Provide the (X, Y) coordinate of the cell's center where the given text is located.  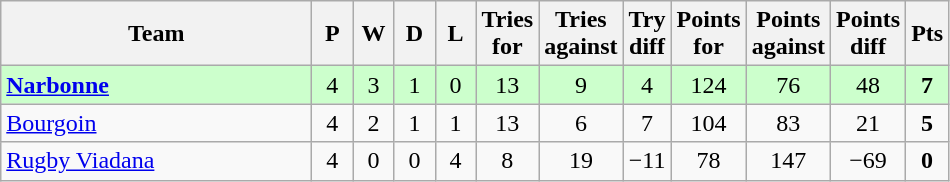
6 (581, 123)
Points against (788, 34)
3 (374, 85)
19 (581, 161)
D (414, 34)
21 (868, 123)
2 (374, 123)
L (456, 34)
78 (708, 161)
147 (788, 161)
W (374, 34)
−69 (868, 161)
48 (868, 85)
Tries for (508, 34)
P (332, 34)
76 (788, 85)
124 (708, 85)
Try diff (647, 34)
104 (708, 123)
83 (788, 123)
9 (581, 85)
Points diff (868, 34)
8 (508, 161)
Tries against (581, 34)
5 (928, 123)
Team (156, 34)
Points for (708, 34)
−11 (647, 161)
Bourgoin (156, 123)
Rugby Viadana (156, 161)
Narbonne (156, 85)
Pts (928, 34)
